From the cell containing the given text, extract its center point as (x, y) coordinate. 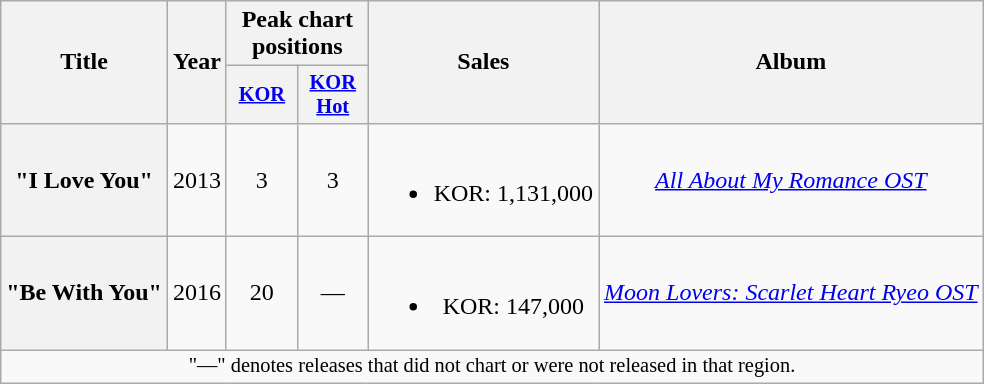
20 (262, 294)
KORHot (332, 95)
Moon Lovers: Scarlet Heart Ryeo OST (792, 294)
2013 (196, 180)
Year (196, 62)
"—" denotes releases that did not chart or were not released in that region. (492, 367)
KOR: 147,000 (483, 294)
Sales (483, 62)
"Be With You" (84, 294)
KOR: 1,131,000 (483, 180)
Title (84, 62)
Album (792, 62)
— (332, 294)
"I Love You" (84, 180)
KOR (262, 95)
2016 (196, 294)
Peak chartpositions (297, 34)
All About My Romance OST (792, 180)
